Output the [X, Y] coordinate of the center of the cell containing the given text.  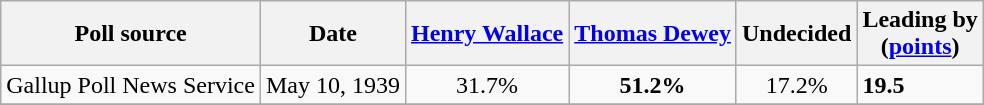
51.2% [653, 85]
Henry Wallace [486, 34]
Undecided [796, 34]
31.7% [486, 85]
Poll source [131, 34]
Date [332, 34]
Thomas Dewey [653, 34]
Gallup Poll News Service [131, 85]
19.5 [920, 85]
Leading by(points) [920, 34]
May 10, 1939 [332, 85]
17.2% [796, 85]
